Extract the [x, y] coordinate from the center of the cell holding the provided text.  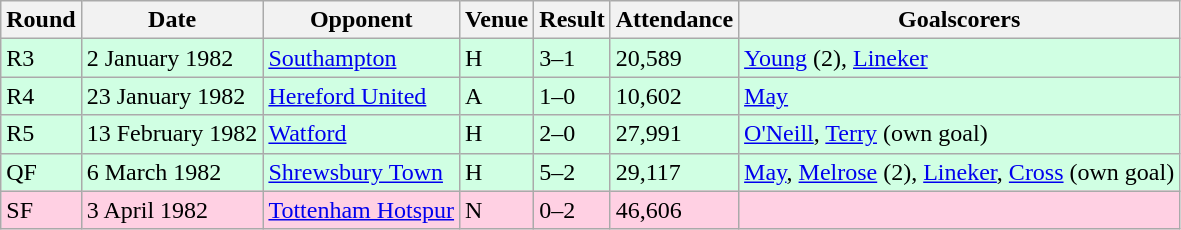
6 March 1982 [172, 172]
Young (2), Lineker [960, 58]
1–0 [572, 96]
Goalscorers [960, 20]
2 January 1982 [172, 58]
O'Neill, Terry (own goal) [960, 134]
Tottenham Hotspur [362, 210]
20,589 [674, 58]
13 February 1982 [172, 134]
Venue [497, 20]
A [497, 96]
Opponent [362, 20]
3–1 [572, 58]
Hereford United [362, 96]
QF [41, 172]
5–2 [572, 172]
23 January 1982 [172, 96]
Date [172, 20]
May, Melrose (2), Lineker, Cross (own goal) [960, 172]
Watford [362, 134]
Attendance [674, 20]
3 April 1982 [172, 210]
Round [41, 20]
46,606 [674, 210]
R4 [41, 96]
Southampton [362, 58]
SF [41, 210]
R5 [41, 134]
29,117 [674, 172]
May [960, 96]
R3 [41, 58]
2–0 [572, 134]
Shrewsbury Town [362, 172]
N [497, 210]
27,991 [674, 134]
0–2 [572, 210]
10,602 [674, 96]
Result [572, 20]
